Scan for the cell matching the given text and deliver its [x, y] coordinate at center. 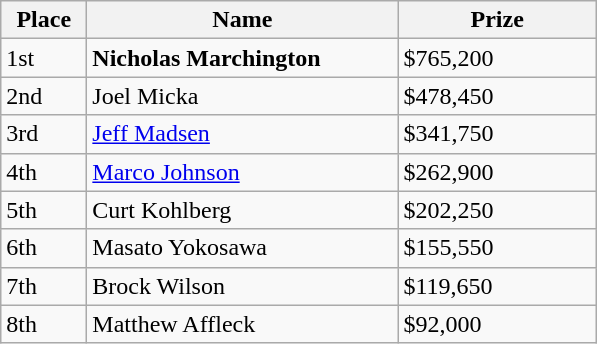
Jeff Madsen [242, 134]
Joel Micka [242, 96]
1st [44, 58]
Curt Kohlberg [242, 210]
4th [44, 172]
$341,750 [498, 134]
Masato Yokosawa [242, 248]
$119,650 [498, 286]
Brock Wilson [242, 286]
3rd [44, 134]
5th [44, 210]
Prize [498, 20]
$92,000 [498, 324]
$765,200 [498, 58]
$202,250 [498, 210]
$155,550 [498, 248]
$478,450 [498, 96]
2nd [44, 96]
7th [44, 286]
Marco Johnson [242, 172]
Name [242, 20]
8th [44, 324]
6th [44, 248]
$262,900 [498, 172]
Matthew Affleck [242, 324]
Place [44, 20]
Nicholas Marchington [242, 58]
